Scan for the cell matching the given text and deliver its [x, y] coordinate at center. 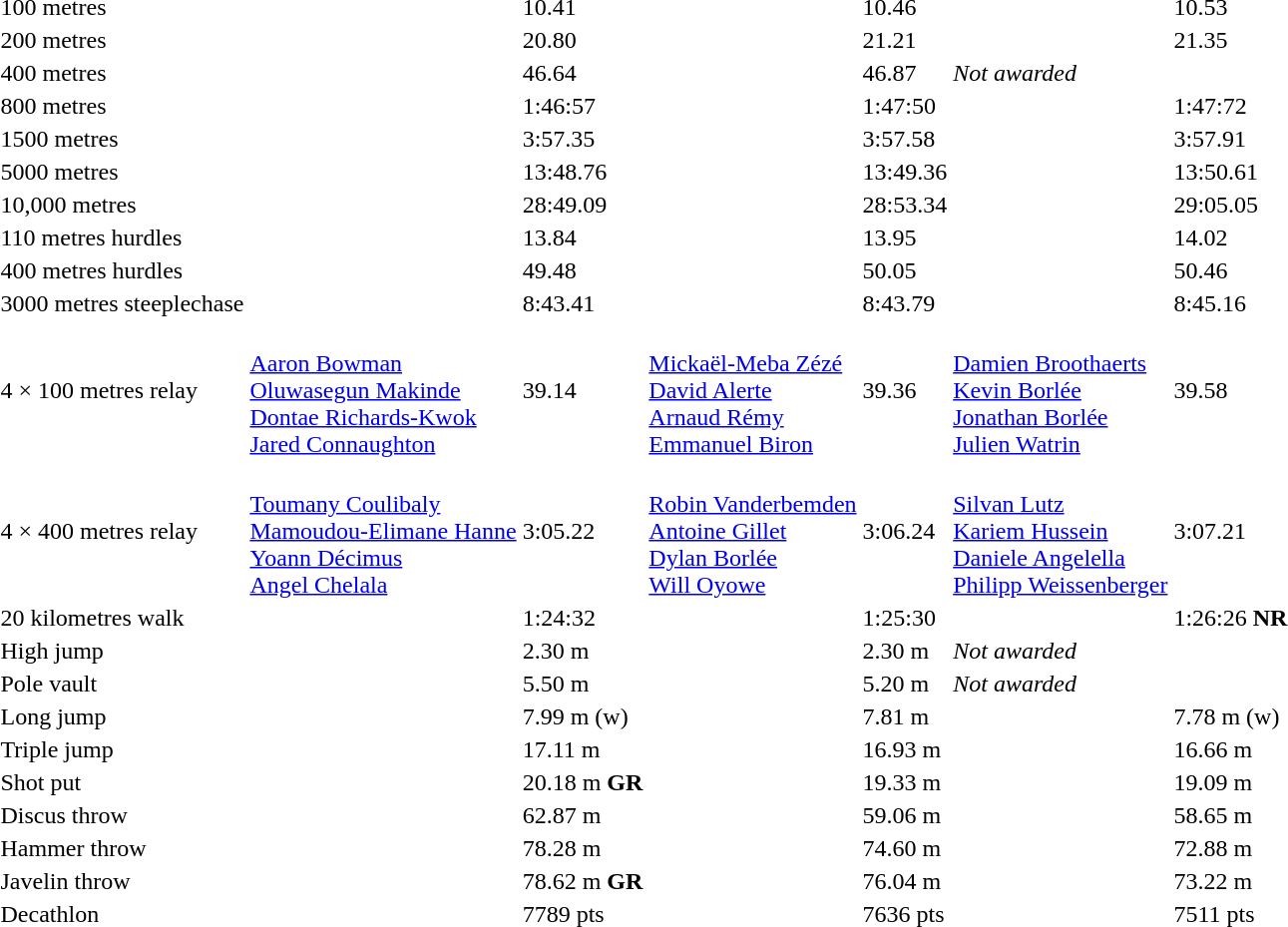
5.50 m [583, 684]
7.81 m [905, 716]
21.21 [905, 40]
74.60 m [905, 848]
62.87 m [583, 815]
46.64 [583, 73]
Mickaël-Meba ZézéDavid AlerteArnaud RémyEmmanuel Biron [752, 390]
Damien BroothaertsKevin BorléeJonathan BorléeJulien Watrin [1061, 390]
39.36 [905, 390]
5.20 m [905, 684]
46.87 [905, 73]
78.62 m GR [583, 881]
8:43.41 [583, 303]
28:49.09 [583, 205]
Silvan LutzKariem HusseinDaniele AngelellaPhilipp Weissenberger [1061, 531]
Robin VanderbemdenAntoine GilletDylan BorléeWill Oyowe [752, 531]
13.84 [583, 237]
78.28 m [583, 848]
1:47:50 [905, 106]
76.04 m [905, 881]
49.48 [583, 270]
39.14 [583, 390]
3:57.35 [583, 139]
3:57.58 [905, 139]
7.99 m (w) [583, 716]
13.95 [905, 237]
3:06.24 [905, 531]
13:49.36 [905, 172]
19.33 m [905, 782]
1:46:57 [583, 106]
3:05.22 [583, 531]
13:48.76 [583, 172]
59.06 m [905, 815]
Aaron BowmanOluwasegun MakindeDontae Richards-KwokJared Connaughton [383, 390]
50.05 [905, 270]
Toumany CoulibalyMamoudou-Elimane HanneYoann DécimusAngel Chelala [383, 531]
20.18 m GR [583, 782]
1:24:32 [583, 618]
1:25:30 [905, 618]
20.80 [583, 40]
17.11 m [583, 749]
16.93 m [905, 749]
8:43.79 [905, 303]
28:53.34 [905, 205]
